Detect which cell encompasses the target text, then output its [X, Y] center coordinate. 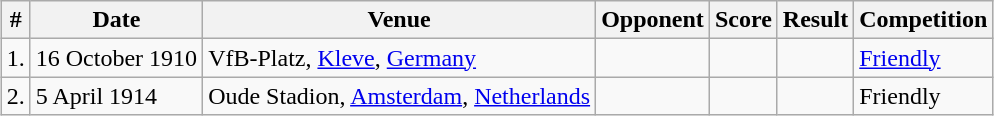
Oude Stadion, Amsterdam, Netherlands [400, 96]
16 October 1910 [116, 58]
Venue [400, 20]
Date [116, 20]
1. [16, 58]
VfB-Platz, Kleve, Germany [400, 58]
Result [815, 20]
5 April 1914 [116, 96]
Opponent [653, 20]
Competition [924, 20]
2. [16, 96]
Score [743, 20]
# [16, 20]
